Detect which cell encompasses the target text, then output its (x, y) center coordinate. 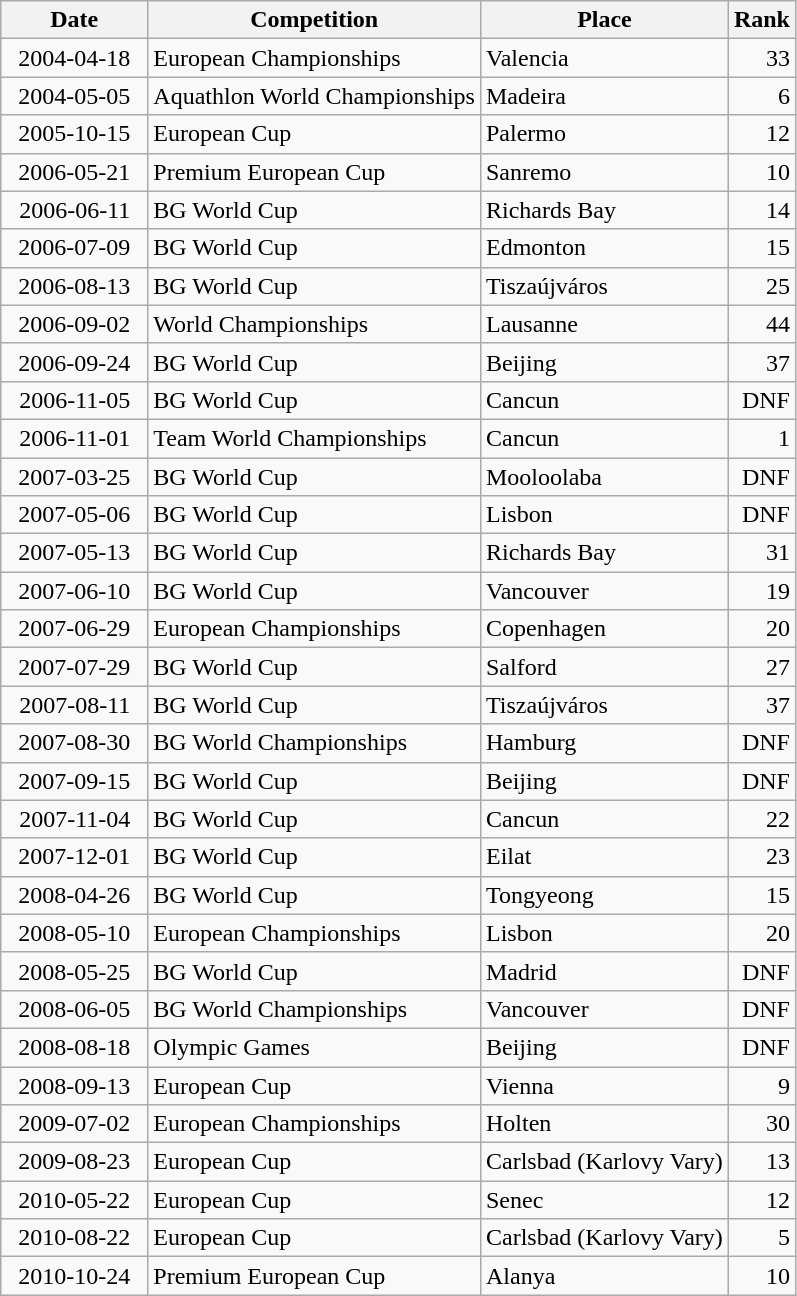
13 (762, 1162)
Vienna (604, 1085)
2008-05-25 (74, 971)
25 (762, 286)
Mooloolaba (604, 477)
Place (604, 20)
Madeira (604, 96)
2008-06-05 (74, 1009)
Date (74, 20)
Holten (604, 1124)
2010-05-22 (74, 1200)
2006-05-21 (74, 172)
Lausanne (604, 324)
2007-06-10 (74, 591)
Madrid (604, 971)
2006-06-11 (74, 210)
2007-11-04 (74, 819)
Eilat (604, 857)
2007-09-15 (74, 781)
Hamburg (604, 743)
2009-08-23 (74, 1162)
2008-09-13 (74, 1085)
19 (762, 591)
Aquathlon World Championships (314, 96)
2006-08-13 (74, 286)
2007-05-06 (74, 515)
2006-09-02 (74, 324)
2006-09-24 (74, 362)
Senec (604, 1200)
Olympic Games (314, 1047)
World Championships (314, 324)
Salford (604, 667)
2010-08-22 (74, 1238)
2007-12-01 (74, 857)
Edmonton (604, 248)
2010-10-24 (74, 1276)
Alanya (604, 1276)
2007-08-30 (74, 743)
22 (762, 819)
23 (762, 857)
Competition (314, 20)
2006-11-01 (74, 438)
2007-03-25 (74, 477)
27 (762, 667)
2009-07-02 (74, 1124)
2004-04-18 (74, 58)
2004-05-05 (74, 96)
2008-04-26 (74, 895)
Valencia (604, 58)
2006-07-09 (74, 248)
Rank (762, 20)
5 (762, 1238)
14 (762, 210)
Sanremo (604, 172)
44 (762, 324)
6 (762, 96)
2008-08-18 (74, 1047)
2007-07-29 (74, 667)
1 (762, 438)
33 (762, 58)
2007-08-11 (74, 705)
Team World Championships (314, 438)
2007-05-13 (74, 553)
2006-11-05 (74, 400)
Palermo (604, 134)
Copenhagen (604, 629)
9 (762, 1085)
2007-06-29 (74, 629)
30 (762, 1124)
Tongyeong (604, 895)
2005-10-15 (74, 134)
2008-05-10 (74, 933)
31 (762, 553)
